For the text-containing cell, return its midpoint in [X, Y] coordinate format. 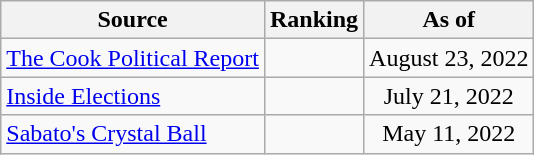
July 21, 2022 [449, 96]
As of [449, 20]
August 23, 2022 [449, 58]
Source [133, 20]
Ranking [314, 20]
Sabato's Crystal Ball [133, 134]
May 11, 2022 [449, 134]
Inside Elections [133, 96]
The Cook Political Report [133, 58]
